Provide the (X, Y) coordinate of the cell's center where the given text is located.  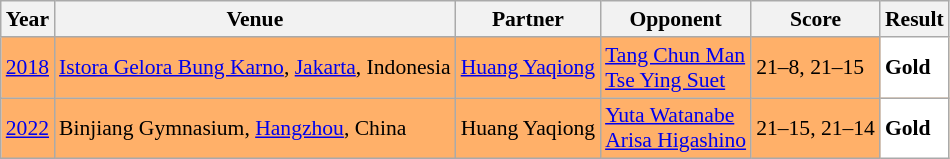
Score (816, 19)
Partner (528, 19)
2018 (28, 68)
21–15, 21–14 (816, 128)
Year (28, 19)
Result (914, 19)
Yuta Watanabe Arisa Higashino (676, 128)
2022 (28, 128)
Tang Chun Man Tse Ying Suet (676, 68)
Venue (255, 19)
21–8, 21–15 (816, 68)
Istora Gelora Bung Karno, Jakarta, Indonesia (255, 68)
Opponent (676, 19)
Binjiang Gymnasium, Hangzhou, China (255, 128)
